Search for the cell housing the specified text and yield its (X, Y) center coordinate. 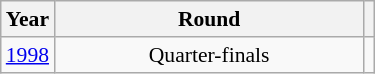
Quarter-finals (209, 55)
1998 (28, 55)
Year (28, 19)
Round (209, 19)
